Scan for the cell matching the given text and deliver its [x, y] coordinate at center. 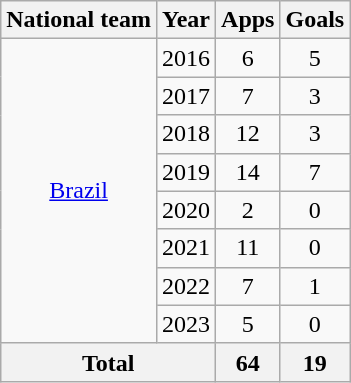
Apps [248, 20]
Goals [315, 20]
2 [248, 210]
19 [315, 362]
Brazil [79, 191]
64 [248, 362]
2020 [186, 210]
6 [248, 58]
2021 [186, 248]
National team [79, 20]
2022 [186, 286]
14 [248, 172]
2019 [186, 172]
Total [108, 362]
1 [315, 286]
12 [248, 134]
Year [186, 20]
2017 [186, 96]
2016 [186, 58]
11 [248, 248]
2023 [186, 324]
2018 [186, 134]
